Determine the (X, Y) coordinate at the center of the cell enclosing the given text.  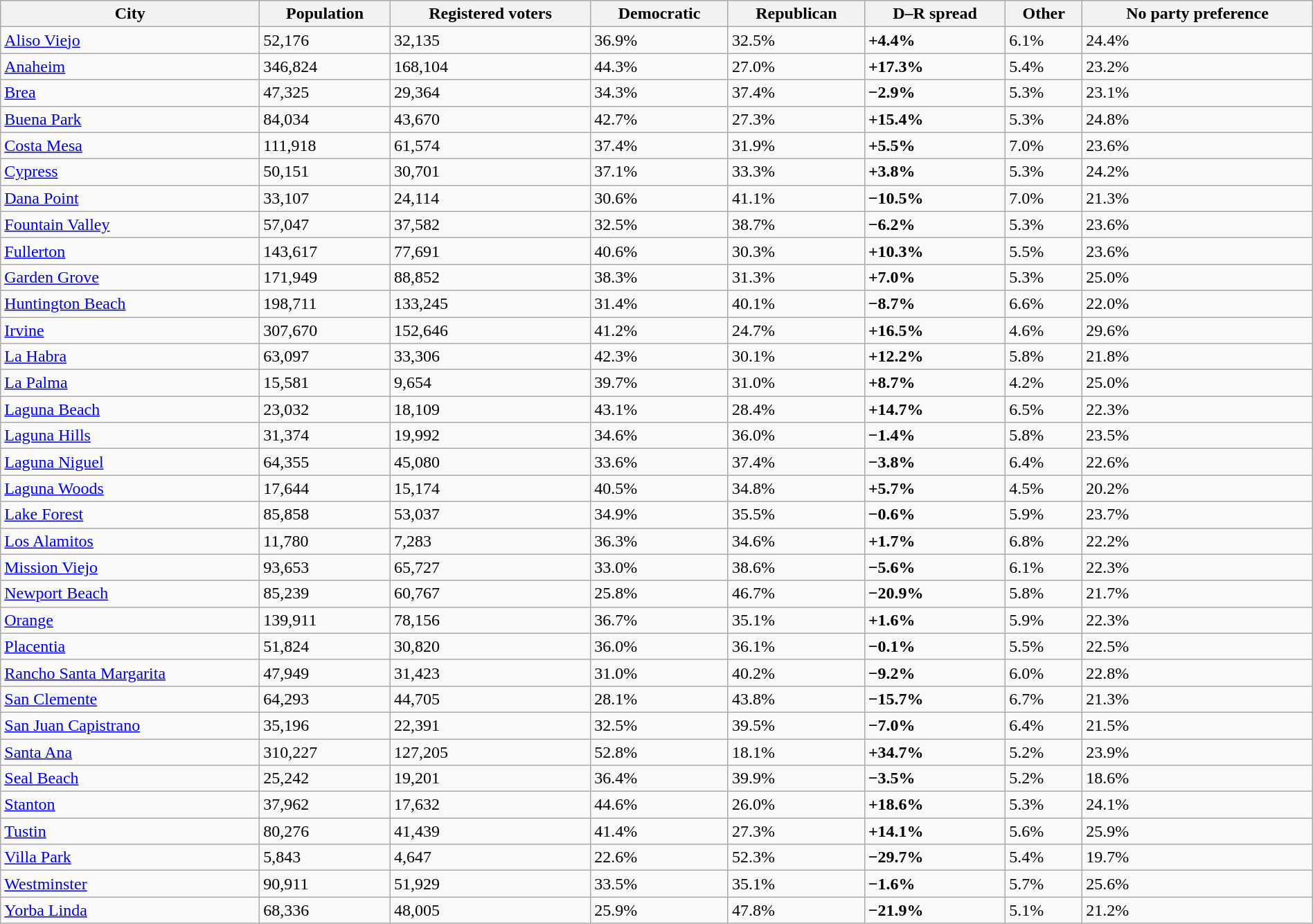
No party preference (1198, 14)
24.4% (1198, 40)
4.5% (1044, 488)
Anaheim (130, 66)
Republican (796, 14)
41.2% (659, 330)
65,727 (490, 567)
Placentia (130, 646)
4.2% (1044, 383)
36.4% (659, 779)
San Juan Capistrano (130, 725)
42.7% (659, 119)
139,911 (325, 620)
31,423 (490, 673)
22.0% (1198, 303)
La Palma (130, 383)
93,653 (325, 567)
310,227 (325, 752)
152,646 (490, 330)
84,034 (325, 119)
63,097 (325, 357)
90,911 (325, 884)
43,670 (490, 119)
88,852 (490, 277)
5,843 (325, 858)
+14.7% (935, 409)
+7.0% (935, 277)
18.6% (1198, 779)
Irvine (130, 330)
168,104 (490, 66)
23.9% (1198, 752)
+1.6% (935, 620)
19,992 (490, 436)
Buena Park (130, 119)
35.5% (796, 515)
Huntington Beach (130, 303)
−6.2% (935, 224)
36.9% (659, 40)
31.4% (659, 303)
38.7% (796, 224)
+16.5% (935, 330)
31,374 (325, 436)
25.8% (659, 594)
61,574 (490, 145)
24.8% (1198, 119)
46.7% (796, 594)
111,918 (325, 145)
41.4% (659, 831)
+8.7% (935, 383)
171,949 (325, 277)
−10.5% (935, 198)
15,581 (325, 383)
64,355 (325, 462)
+18.6% (935, 805)
−20.9% (935, 594)
Rancho Santa Margarita (130, 673)
15,174 (490, 488)
133,245 (490, 303)
30,701 (490, 172)
23,032 (325, 409)
19,201 (490, 779)
24,114 (490, 198)
29,364 (490, 93)
−3.8% (935, 462)
18,109 (490, 409)
198,711 (325, 303)
Los Alamitos (130, 541)
20.2% (1198, 488)
Other (1044, 14)
Cypress (130, 172)
36.3% (659, 541)
−0.6% (935, 515)
28.4% (796, 409)
30.1% (796, 357)
36.1% (796, 646)
21.5% (1198, 725)
6.8% (1044, 541)
Newport Beach (130, 594)
36.7% (659, 620)
−2.9% (935, 93)
34.3% (659, 93)
24.7% (796, 330)
Brea (130, 93)
64,293 (325, 699)
50,151 (325, 172)
5.6% (1044, 831)
23.5% (1198, 436)
26.0% (796, 805)
34.8% (796, 488)
+5.5% (935, 145)
80,276 (325, 831)
25,242 (325, 779)
18.1% (796, 752)
52.8% (659, 752)
43.8% (796, 699)
−1.4% (935, 436)
22.8% (1198, 673)
−7.0% (935, 725)
48,005 (490, 910)
33,107 (325, 198)
23.1% (1198, 93)
5.1% (1044, 910)
23.2% (1198, 66)
Laguna Niguel (130, 462)
35,196 (325, 725)
85,858 (325, 515)
Laguna Beach (130, 409)
Lake Forest (130, 515)
33.3% (796, 172)
4.6% (1044, 330)
Tustin (130, 831)
City (130, 14)
40.6% (659, 251)
31.3% (796, 277)
33.6% (659, 462)
34.9% (659, 515)
Westminster (130, 884)
47.8% (796, 910)
39.9% (796, 779)
52.3% (796, 858)
5.7% (1044, 884)
51,929 (490, 884)
24.1% (1198, 805)
44.6% (659, 805)
Fountain Valley (130, 224)
−9.2% (935, 673)
33,306 (490, 357)
57,047 (325, 224)
−21.9% (935, 910)
37,582 (490, 224)
27.0% (796, 66)
Stanton (130, 805)
+1.7% (935, 541)
39.5% (796, 725)
Santa Ana (130, 752)
78,156 (490, 620)
22.5% (1198, 646)
+15.4% (935, 119)
Democratic (659, 14)
+3.8% (935, 172)
Yorba Linda (130, 910)
40.1% (796, 303)
−15.7% (935, 699)
21.7% (1198, 594)
−1.6% (935, 884)
37,962 (325, 805)
Aliso Viejo (130, 40)
−0.1% (935, 646)
51,824 (325, 646)
Seal Beach (130, 779)
25.6% (1198, 884)
6.7% (1044, 699)
21.8% (1198, 357)
Laguna Hills (130, 436)
Laguna Woods (130, 488)
22.2% (1198, 541)
44,705 (490, 699)
40.5% (659, 488)
+17.3% (935, 66)
143,617 (325, 251)
24.2% (1198, 172)
41,439 (490, 831)
68,336 (325, 910)
Villa Park (130, 858)
Fullerton (130, 251)
53,037 (490, 515)
Dana Point (130, 198)
32,135 (490, 40)
60,767 (490, 594)
Population (325, 14)
30.6% (659, 198)
37.1% (659, 172)
+4.4% (935, 40)
30.3% (796, 251)
6.0% (1044, 673)
22,391 (490, 725)
47,949 (325, 673)
San Clemente (130, 699)
+12.2% (935, 357)
45,080 (490, 462)
52,176 (325, 40)
D–R spread (935, 14)
−5.6% (935, 567)
33.5% (659, 884)
Mission Viejo (130, 567)
19.7% (1198, 858)
38.3% (659, 277)
−3.5% (935, 779)
−8.7% (935, 303)
Garden Grove (130, 277)
127,205 (490, 752)
44.3% (659, 66)
Orange (130, 620)
17,632 (490, 805)
47,325 (325, 93)
9,654 (490, 383)
Costa Mesa (130, 145)
+34.7% (935, 752)
Registered voters (490, 14)
38.6% (796, 567)
40.2% (796, 673)
346,824 (325, 66)
77,691 (490, 251)
+10.3% (935, 251)
+14.1% (935, 831)
−29.7% (935, 858)
39.7% (659, 383)
31.9% (796, 145)
42.3% (659, 357)
4,647 (490, 858)
28.1% (659, 699)
17,644 (325, 488)
33.0% (659, 567)
7,283 (490, 541)
30,820 (490, 646)
La Habra (130, 357)
6.6% (1044, 303)
21.2% (1198, 910)
29.6% (1198, 330)
43.1% (659, 409)
6.5% (1044, 409)
23.7% (1198, 515)
+5.7% (935, 488)
85,239 (325, 594)
11,780 (325, 541)
41.1% (796, 198)
307,670 (325, 330)
